Search for the cell housing the specified text and yield its [X, Y] center coordinate. 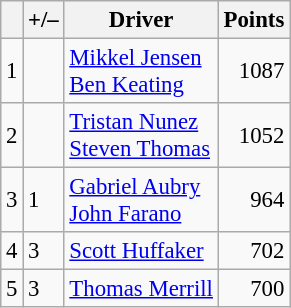
Gabriel Aubry John Farano [141, 200]
Driver [141, 20]
+/– [44, 20]
1087 [254, 72]
2 [12, 136]
Mikkel Jensen Ben Keating [141, 72]
4 [12, 251]
5 [12, 289]
Scott Huffaker [141, 251]
702 [254, 251]
964 [254, 200]
700 [254, 289]
Thomas Merrill [141, 289]
1052 [254, 136]
Tristan Nunez Steven Thomas [141, 136]
Points [254, 20]
